Capture the cell that displays the provided text and extract its (x, y) central coordinate. 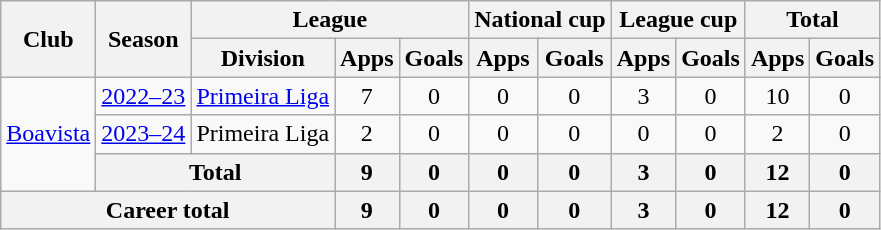
Boavista (48, 134)
10 (777, 96)
Club (48, 39)
Division (263, 58)
League cup (678, 20)
National cup (540, 20)
Season (144, 39)
League (330, 20)
7 (367, 96)
Career total (168, 210)
2022–23 (144, 96)
2023–24 (144, 134)
